Identify which cell holds the provided text, then report its [x, y] central coordinate. 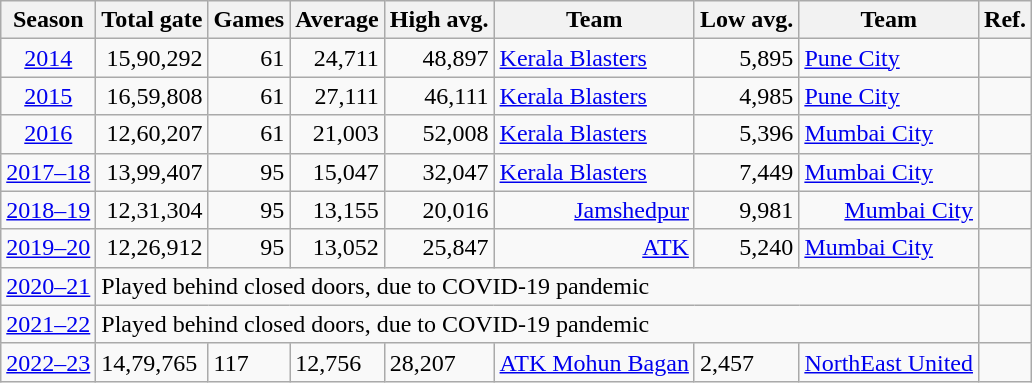
48,897 [439, 58]
2016 [48, 134]
2019–20 [48, 248]
16,59,808 [152, 96]
27,111 [338, 96]
15,90,292 [152, 58]
117 [249, 362]
52,008 [439, 134]
20,016 [439, 210]
12,26,912 [152, 248]
7,449 [746, 172]
5,895 [746, 58]
21,003 [338, 134]
24,711 [338, 58]
13,99,407 [152, 172]
14,79,765 [152, 362]
12,60,207 [152, 134]
46,111 [439, 96]
High avg. [439, 20]
5,240 [746, 248]
Ref. [1006, 20]
13,052 [338, 248]
Games [249, 20]
Low avg. [746, 20]
28,207 [439, 362]
4,985 [746, 96]
NorthEast United [889, 362]
2017–18 [48, 172]
ATK Mohun Bagan [594, 362]
Average [338, 20]
Jamshedpur [594, 210]
2020–21 [48, 286]
2022–23 [48, 362]
15,047 [338, 172]
2021–22 [48, 324]
2014 [48, 58]
2018–19 [48, 210]
2,457 [746, 362]
ATK [594, 248]
12,31,304 [152, 210]
12,756 [338, 362]
32,047 [439, 172]
13,155 [338, 210]
25,847 [439, 248]
Season [48, 20]
9,981 [746, 210]
2015 [48, 96]
Total gate [152, 20]
5,396 [746, 134]
